Provide the (X, Y) coordinate of the cell's center where the given text is located.  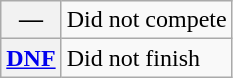
Did not finish (146, 58)
Did not compete (146, 20)
DNF (31, 58)
— (31, 20)
